Pinpoint the cell where the given text exists, returning its (x, y) midpoint coordinate. 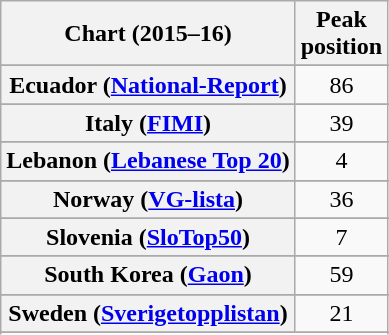
59 (341, 275)
39 (341, 123)
4 (341, 161)
21 (341, 313)
36 (341, 199)
South Korea (Gaon) (148, 275)
Sweden (Sverigetopplistan) (148, 313)
Ecuador (National-Report) (148, 85)
7 (341, 237)
Slovenia (SloTop50) (148, 237)
Italy (FIMI) (148, 123)
Norway (VG-lista) (148, 199)
Chart (2015–16) (148, 34)
86 (341, 85)
Peak position (341, 34)
Lebanon (Lebanese Top 20) (148, 161)
